Determine the [x, y] coordinate at the center of the cell enclosing the given text.  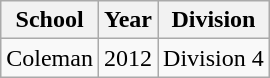
Division 4 [214, 58]
Coleman [50, 58]
2012 [128, 58]
Year [128, 20]
Division [214, 20]
School [50, 20]
